From the cell containing the given text, extract its center point as (X, Y) coordinate. 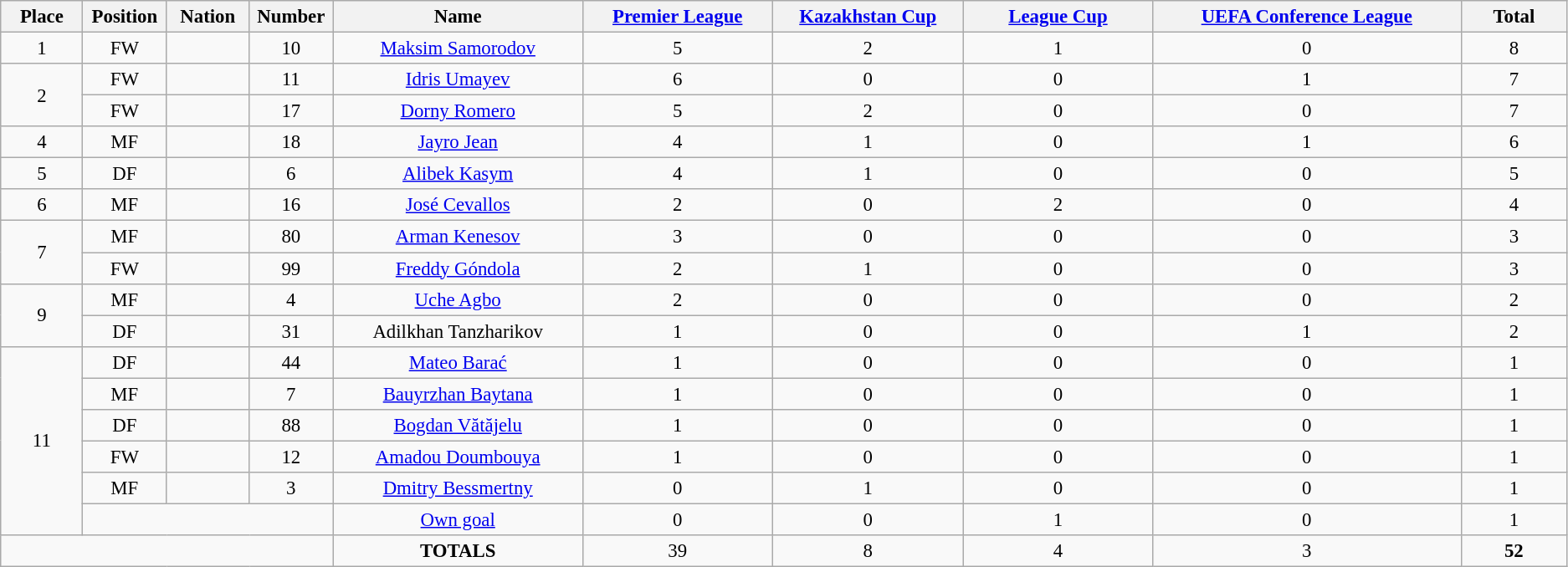
9 (42, 314)
10 (291, 49)
Amadou Doumbouya (459, 457)
Bauyrzhan Baytana (459, 394)
League Cup (1058, 17)
Position (125, 17)
Premier League (678, 17)
UEFA Conference League (1307, 17)
Own goal (459, 519)
Place (42, 17)
Uche Agbo (459, 299)
Dorny Romero (459, 111)
17 (291, 111)
Total (1514, 17)
31 (291, 331)
Alibek Kasym (459, 174)
12 (291, 457)
Idris Umayev (459, 79)
José Cevallos (459, 205)
16 (291, 205)
Name (459, 17)
44 (291, 362)
Dmitry Bessmertny (459, 488)
TOTALS (459, 551)
Arman Kenesov (459, 237)
39 (678, 551)
Bogdan Vătăjelu (459, 426)
Jayro Jean (459, 142)
Maksim Samorodov (459, 49)
Mateo Barać (459, 362)
52 (1514, 551)
88 (291, 426)
Nation (208, 17)
18 (291, 142)
80 (291, 237)
Freddy Góndola (459, 268)
Number (291, 17)
Kazakhstan Cup (869, 17)
Adilkhan Tanzharikov (459, 331)
99 (291, 268)
